Provide the [X, Y] coordinate of the cell's center where the given text is located.  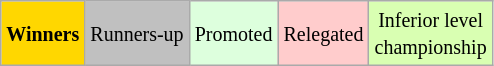
Promoted [234, 34]
Relegated [324, 34]
Runners-up [137, 34]
Inferior levelchampionship [430, 34]
Winners [43, 34]
